Identify which cell holds the provided text, then report its (X, Y) central coordinate. 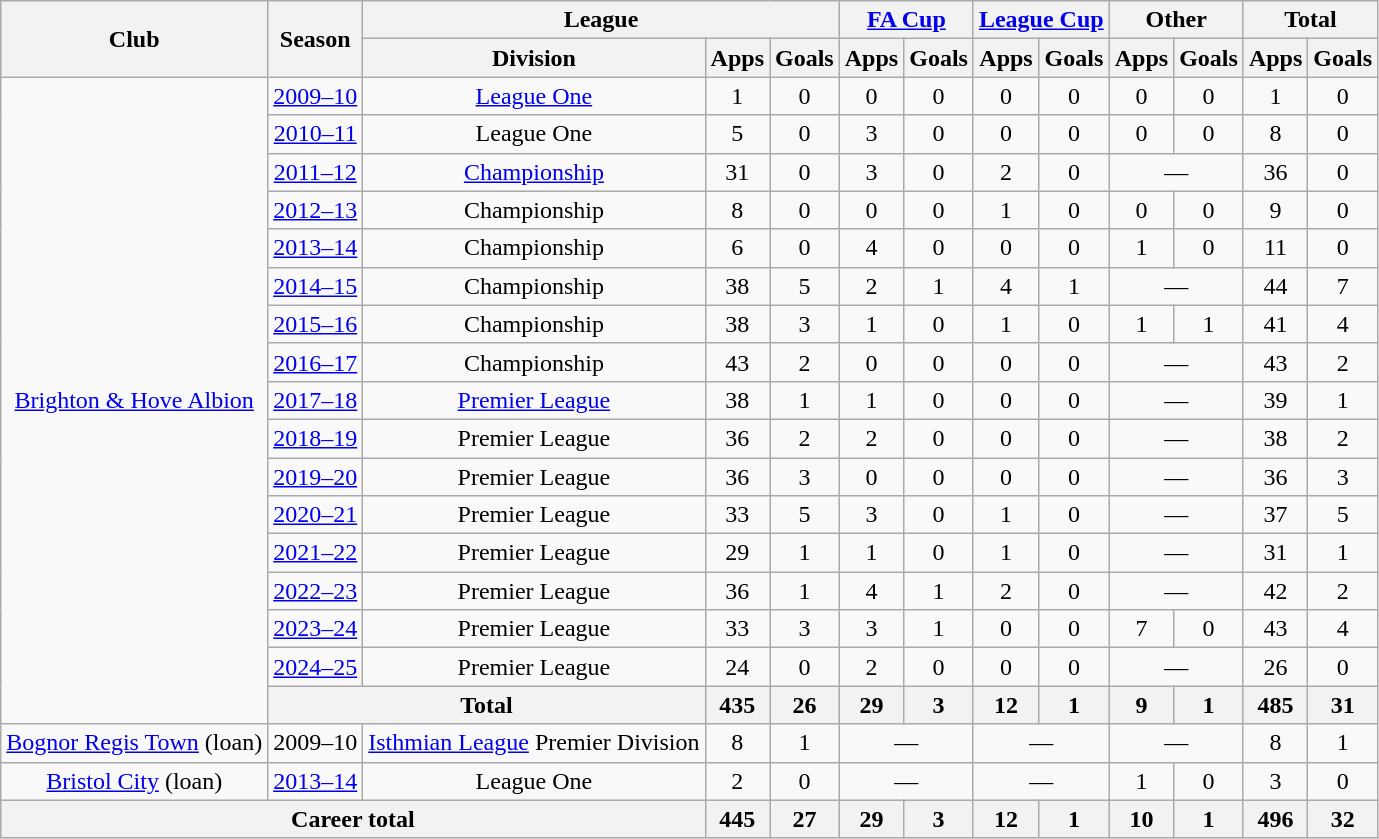
Brighton & Hove Albion (134, 400)
41 (1275, 324)
42 (1275, 591)
2016–17 (316, 362)
2020–21 (316, 515)
FA Cup (906, 20)
2014–15 (316, 286)
44 (1275, 286)
485 (1275, 705)
Other (1176, 20)
Club (134, 39)
11 (1275, 248)
2011–12 (316, 172)
435 (737, 705)
2019–20 (316, 477)
6 (737, 248)
Career total (353, 819)
2010–11 (316, 134)
2012–13 (316, 210)
24 (737, 667)
2023–24 (316, 629)
2017–18 (316, 400)
32 (1343, 819)
Bognor Regis Town (loan) (134, 743)
445 (737, 819)
2015–16 (316, 324)
Division (534, 58)
39 (1275, 400)
2018–19 (316, 438)
2021–22 (316, 553)
Bristol City (loan) (134, 781)
2024–25 (316, 667)
Season (316, 39)
10 (1141, 819)
League Cup (1041, 20)
27 (805, 819)
496 (1275, 819)
Isthmian League Premier Division (534, 743)
37 (1275, 515)
League (602, 20)
2022–23 (316, 591)
